Scan for the cell matching the given text and deliver its [x, y] coordinate at center. 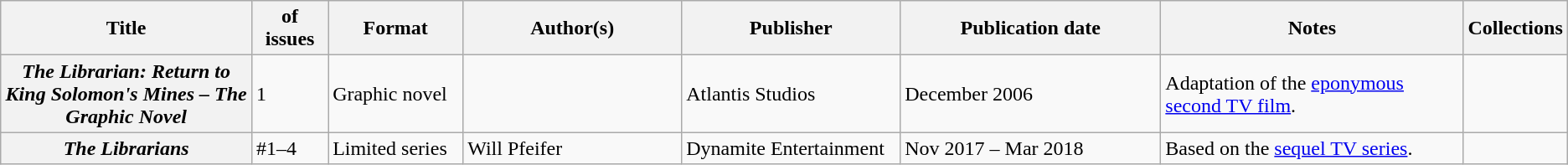
Will Pfeifer [573, 148]
of issues [290, 28]
Title [126, 28]
Graphic novel [395, 94]
Limited series [395, 148]
Nov 2017 – Mar 2018 [1030, 148]
The Librarians [126, 148]
1 [290, 94]
Adaptation of the eponymous second TV film. [1312, 94]
#1–4 [290, 148]
The Librarian: Return to King Solomon's Mines – The Graphic Novel [126, 94]
Atlantis Studios [791, 94]
Based on the sequel TV series. [1312, 148]
Notes [1312, 28]
Author(s) [573, 28]
December 2006 [1030, 94]
Dynamite Entertainment [791, 148]
Collections [1515, 28]
Publisher [791, 28]
Publication date [1030, 28]
Format [395, 28]
